Scan for the cell matching the given text and deliver its [X, Y] coordinate at center. 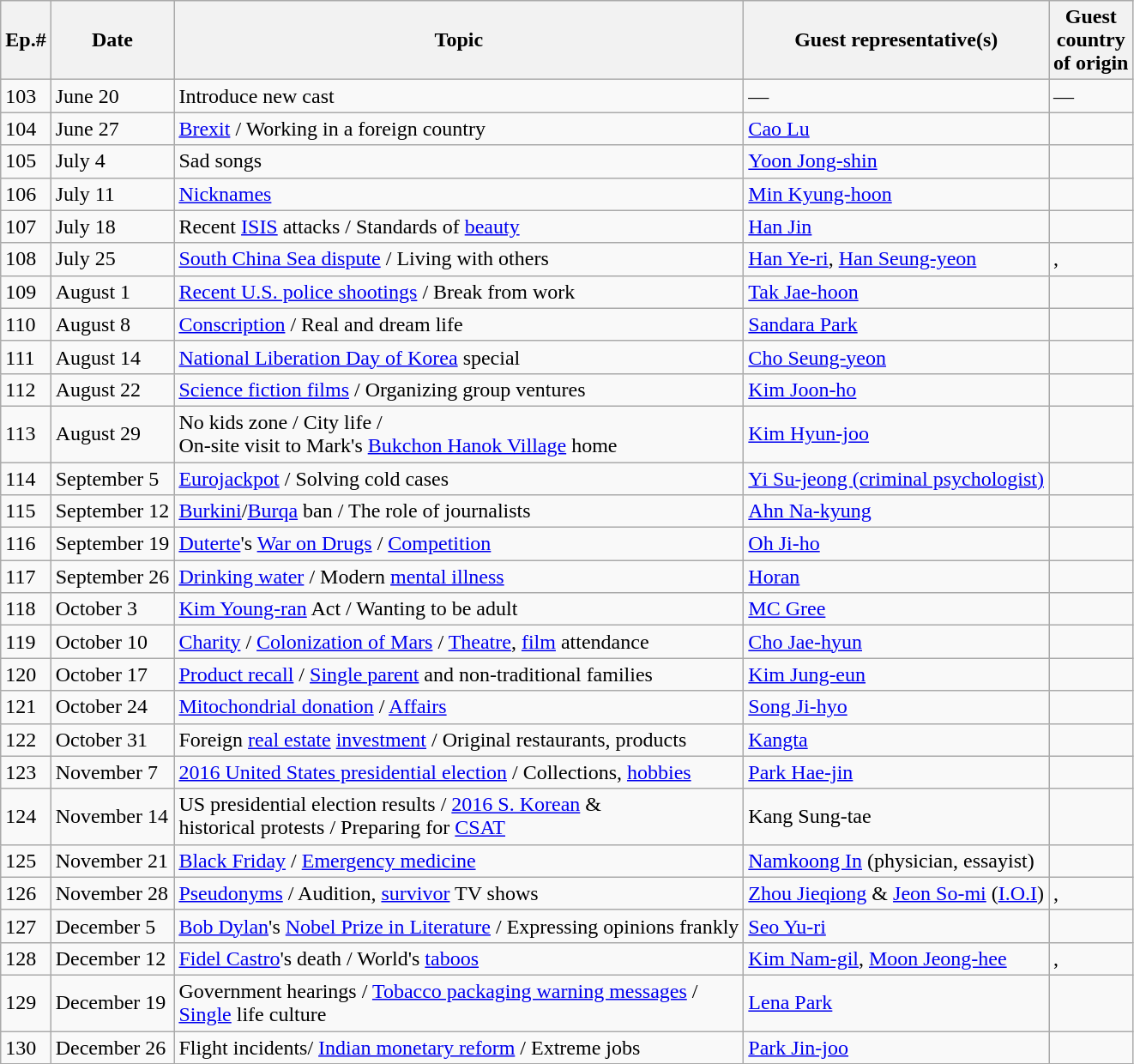
Ep.# [26, 40]
Tak Jae-hoon [896, 292]
June 20 [112, 96]
Drinking water / Modern mental illness [459, 577]
122 [26, 740]
119 [26, 642]
118 [26, 609]
November 21 [112, 861]
July 4 [112, 161]
MC Gree [896, 609]
107 [26, 227]
September 5 [112, 478]
104 [26, 129]
October 10 [112, 642]
109 [26, 292]
Sad songs [459, 161]
August 14 [112, 357]
110 [26, 324]
No kids zone / City life /On-site visit to Mark's Bukchon Hanok Village home [459, 434]
Duterte's War on Drugs / Competition [459, 544]
Cho Seung-yeon [896, 357]
114 [26, 478]
Kim Jung-eun [896, 674]
Recent ISIS attacks / Standards of beauty [459, 227]
Flight incidents/ Indian monetary reform / Extreme jobs [459, 1048]
Product recall / Single parent and non-traditional families [459, 674]
December 26 [112, 1048]
Kang Sung-tae [896, 817]
Guest representative(s) [896, 40]
Park Jin-joo [896, 1048]
November 28 [112, 893]
September 19 [112, 544]
August 22 [112, 390]
Oh Ji-ho [896, 544]
Sandara Park [896, 324]
113 [26, 434]
South China Sea dispute / Living with others [459, 259]
Yi Su-jeong (criminal psychologist) [896, 478]
Min Kyung-hoon [896, 194]
123 [26, 772]
Kim Joon-ho [896, 390]
Kim Hyun-joo [896, 434]
December 19 [112, 1002]
June 27 [112, 129]
Cao Lu [896, 129]
111 [26, 357]
Cho Jae-hyun [896, 642]
Zhou Jieqiong & Jeon So-mi (I.O.I) [896, 893]
112 [26, 390]
Kim Young-ran Act / Wanting to be adult [459, 609]
Government hearings / Tobacco packaging warning messages /Single life culture [459, 1002]
Recent U.S. police shootings / Break from work [459, 292]
Kim Nam-gil, Moon Jeong-hee [896, 958]
Yoon Jong-shin [896, 161]
120 [26, 674]
August 1 [112, 292]
September 26 [112, 577]
127 [26, 926]
108 [26, 259]
106 [26, 194]
Guestcountryof origin [1091, 40]
Charity / Colonization of Mars / Theatre, film attendance [459, 642]
Brexit / Working in a foreign country [459, 129]
Burkini/Burqa ban / The role of journalists [459, 511]
Seo Yu-ri [896, 926]
October 31 [112, 740]
Han Ye-ri, Han Seung-yeon [896, 259]
Fidel Castro's death / World's taboos [459, 958]
August 8 [112, 324]
Pseudonyms / Audition, survivor TV shows [459, 893]
October 24 [112, 707]
Science fiction films / Organizing group ventures [459, 390]
Nicknames [459, 194]
October 17 [112, 674]
Park Hae-jin [896, 772]
129 [26, 1002]
Black Friday / Emergency medicine [459, 861]
Ahn Na-kyung [896, 511]
December 12 [112, 958]
121 [26, 707]
September 12 [112, 511]
115 [26, 511]
Mitochondrial donation / Affairs [459, 707]
Lena Park [896, 1002]
US presidential election results / 2016 S. Korean &historical protests / Preparing for CSAT [459, 817]
124 [26, 817]
November 14 [112, 817]
Date [112, 40]
National Liberation Day of Korea special [459, 357]
Foreign real estate investment / Original restaurants, products [459, 740]
Bob Dylan's Nobel Prize in Literature / Expressing opinions frankly [459, 926]
August 29 [112, 434]
126 [26, 893]
Han Jin [896, 227]
Topic [459, 40]
Conscription / Real and dream life [459, 324]
July 18 [112, 227]
Namkoong In (physician, essayist) [896, 861]
July 11 [112, 194]
Kangta [896, 740]
November 7 [112, 772]
July 25 [112, 259]
December 5 [112, 926]
Eurojackpot / Solving cold cases [459, 478]
117 [26, 577]
125 [26, 861]
Horan [896, 577]
Introduce new cast [459, 96]
2016 United States presidential election / Collections, hobbies [459, 772]
116 [26, 544]
Song Ji-hyo [896, 707]
103 [26, 96]
130 [26, 1048]
October 3 [112, 609]
105 [26, 161]
128 [26, 958]
